Scan for the cell matching the given text and deliver its (x, y) coordinate at center. 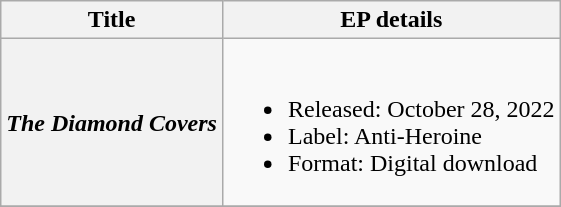
EP details (391, 20)
Released: October 28, 2022Label: Anti-Heroine Format: Digital download (391, 122)
Title (112, 20)
The Diamond Covers (112, 122)
